Return (x, y) of the center of cell containing provided text 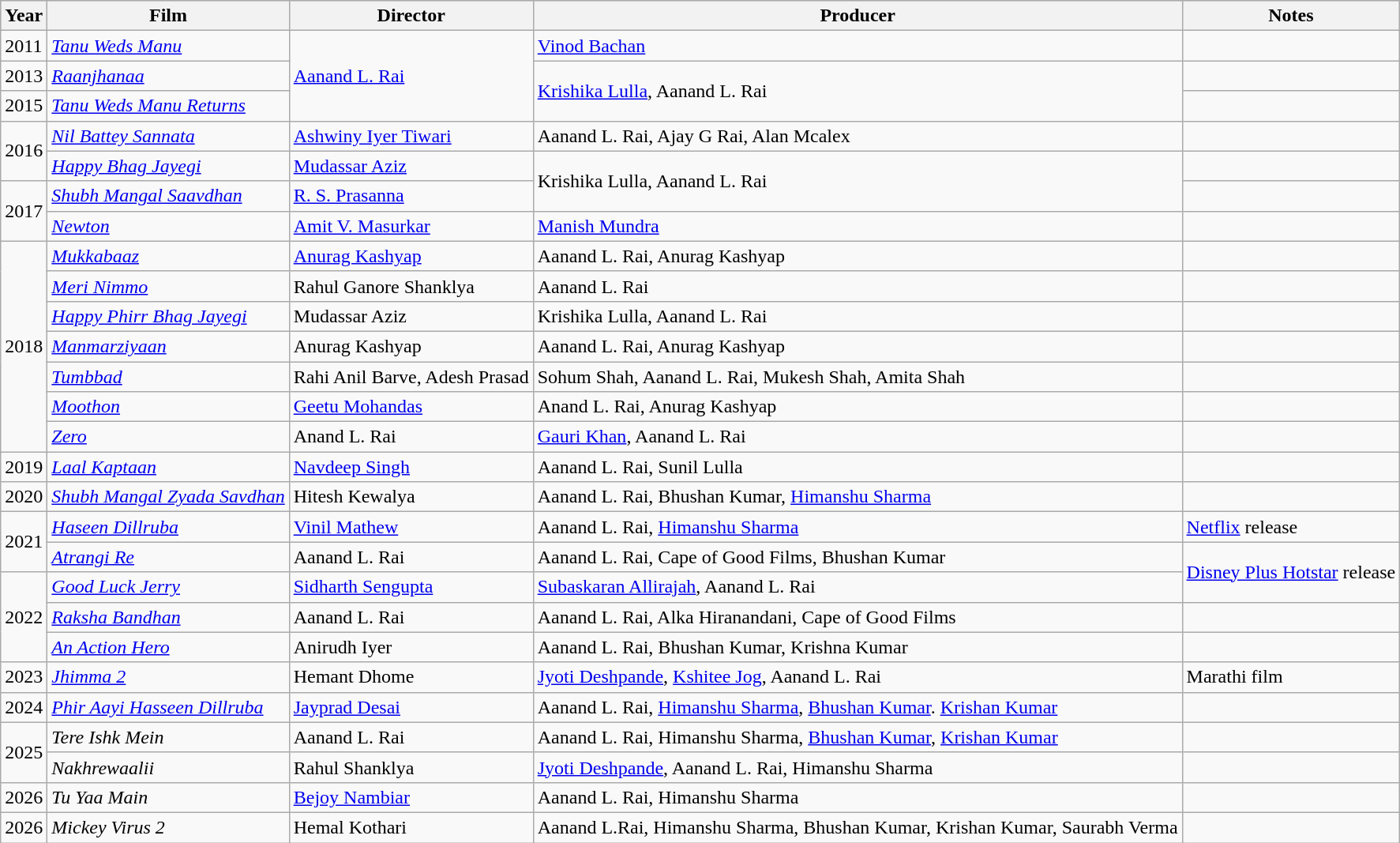
Good Luck Jerry (168, 587)
Notes (1291, 16)
Netflix release (1291, 527)
Jyoti Deshpande, Kshitee Jog, Aanand L. Rai (858, 677)
Aanand L. Rai, Alka Hiranandani, Cape of Good Films (858, 617)
Sohum Shah, Aanand L. Rai, Mukesh Shah, Amita Shah (858, 377)
2023 (24, 677)
Aanand L. Rai, Bhushan Kumar, Himanshu Sharma (858, 497)
Disney Plus Hotstar release (1291, 572)
Manmarziyaan (168, 346)
Shubh Mangal Zyada Savdhan (168, 497)
Raksha Bandhan (168, 617)
2018 (24, 346)
Jayprad Desai (411, 707)
An Action Hero (168, 647)
Aanand L. Rai, Himanshu Sharma, Bhushan Kumar. Krishan Kumar (858, 707)
Tanu Weds Manu Returns (168, 106)
Hemant Dhome (411, 677)
Bejoy Nambiar (411, 797)
Rahul Shanklya (411, 767)
Meri Nimmo (168, 286)
Newton (168, 226)
Mickey Virus 2 (168, 827)
2024 (24, 707)
Film (168, 16)
Raanjhanaa (168, 76)
Hitesh Kewalya (411, 497)
Vinil Mathew (411, 527)
Happy Phirr Bhag Jayegi (168, 316)
Producer (858, 16)
Tanu Weds Manu (168, 46)
Year (24, 16)
2011 (24, 46)
Mukkabaaz (168, 256)
Aanand L. Rai, Himanshu Sharma, Bhushan Kumar, Krishan Kumar (858, 737)
Ashwiny Iyer Tiwari (411, 136)
Aanand L. Rai, Bhushan Kumar, Krishna Kumar (858, 647)
Tere Ishk Mein (168, 737)
2013 (24, 76)
Marathi film (1291, 677)
Zero (168, 437)
Tumbbad (168, 377)
Rahul Ganore Shanklya (411, 286)
Jhimma 2 (168, 677)
Manish Mundra (858, 226)
Anirudh Iyer (411, 647)
Geetu Mohandas (411, 407)
Nakhrewaalii (168, 767)
Navdeep Singh (411, 467)
Director (411, 16)
Atrangi Re (168, 557)
Happy Bhag Jayegi (168, 166)
Nil Battey Sannata (168, 136)
Sidharth Sengupta (411, 587)
Vinod Bachan (858, 46)
Shubh Mangal Saavdhan (168, 196)
Aanand L. Rai, Ajay G Rai, Alan Mcalex (858, 136)
Laal Kaptaan (168, 467)
Rahi Anil Barve, Adesh Prasad (411, 377)
Aanand L.Rai, Himanshu Sharma, Bhushan Kumar, Krishan Kumar, Saurabh Verma (858, 827)
Subaskaran Allirajah, Aanand L. Rai (858, 587)
Tu Yaa Main (168, 797)
2015 (24, 106)
Aanand L. Rai, Sunil Lulla (858, 467)
2020 (24, 497)
2019 (24, 467)
Phir Aayi Hasseen Dillruba (168, 707)
Anand L. Rai, Anurag Kashyap (858, 407)
Amit V. Masurkar (411, 226)
Haseen Dillruba (168, 527)
Moothon (168, 407)
Jyoti Deshpande, Aanand L. Rai, Himanshu Sharma (858, 767)
2022 (24, 617)
2017 (24, 211)
2016 (24, 151)
Anand L. Rai (411, 437)
2021 (24, 542)
R. S. Prasanna (411, 196)
Gauri Khan, Aanand L. Rai (858, 437)
2025 (24, 752)
Aanand L. Rai, Cape of Good Films, Bhushan Kumar (858, 557)
Hemal Kothari (411, 827)
